Find where the given text appears and provide that cell's center as [X, Y] coordinate. 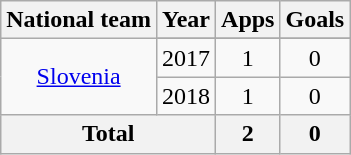
2017 [186, 58]
Year [186, 20]
Slovenia [79, 77]
2 [248, 134]
Total [108, 134]
National team [79, 20]
Apps [248, 20]
Goals [315, 20]
2018 [186, 96]
